From the cell containing the given text, extract its center point as (X, Y) coordinate. 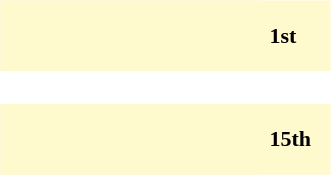
1st (296, 35)
15th (296, 139)
